Search for the cell housing the specified text and yield its (X, Y) center coordinate. 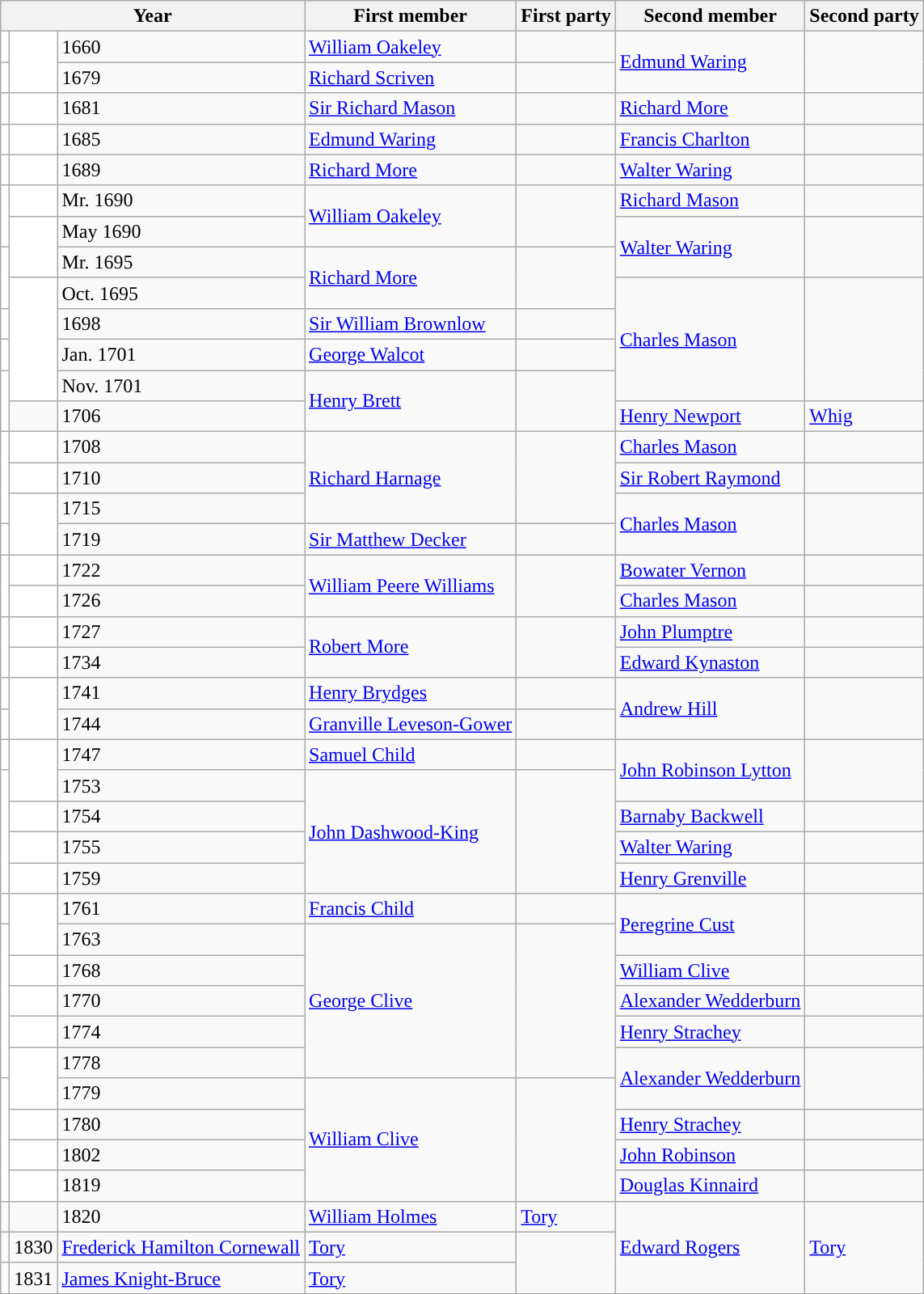
John Robinson Lytton (710, 770)
1830 (34, 1247)
1710 (181, 478)
Granville Leveson-Gower (411, 724)
1780 (181, 1124)
May 1690 (181, 231)
Henry Brydges (411, 693)
1708 (181, 447)
Edward Kynaston (710, 662)
Douglas Kinnaird (710, 1186)
Robert More (411, 647)
Richard Scriven (411, 78)
1681 (181, 108)
Samuel Child (411, 755)
1802 (181, 1155)
1768 (181, 970)
1754 (181, 816)
John Dashwood-King (411, 831)
First party (566, 16)
1770 (181, 1001)
Bowater Vernon (710, 570)
1698 (181, 323)
Second member (710, 16)
1820 (181, 1216)
1763 (181, 940)
Mr. 1695 (181, 262)
Mr. 1690 (181, 201)
1706 (181, 417)
John Robinson (710, 1155)
Henry Grenville (710, 877)
1715 (181, 509)
James Knight-Bruce (181, 1278)
1719 (181, 539)
William Peere Williams (411, 586)
Edward Rogers (710, 1247)
1685 (181, 139)
Henry Brett (411, 401)
Sir Robert Raymond (710, 478)
Whig (864, 417)
1778 (181, 1063)
1753 (181, 785)
Second party (864, 16)
Sir Richard Mason (411, 108)
Sir William Brownlow (411, 323)
1744 (181, 724)
Peregrine Cust (710, 924)
William Holmes (411, 1216)
Oct. 1695 (181, 293)
1726 (181, 601)
First member (411, 16)
1759 (181, 877)
Francis Child (411, 909)
Frederick Hamilton Cornewall (181, 1247)
Sir Matthew Decker (411, 539)
Andrew Hill (710, 708)
1660 (181, 47)
Jan. 1701 (181, 354)
Barnaby Backwell (710, 816)
1755 (181, 847)
George Walcot (411, 354)
1779 (181, 1093)
Richard Mason (710, 201)
1761 (181, 909)
1734 (181, 662)
Richard Harnage (411, 478)
Henry Newport (710, 417)
John Plumptre (710, 632)
1831 (34, 1278)
Year (153, 16)
1727 (181, 632)
Nov. 1701 (181, 386)
1679 (181, 78)
Francis Charlton (710, 139)
1774 (181, 1032)
George Clive (411, 1001)
1747 (181, 755)
1741 (181, 693)
1819 (181, 1186)
1689 (181, 170)
1722 (181, 570)
